Identify which cell holds the provided text, then report its [x, y] central coordinate. 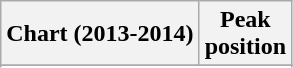
Peak position [245, 34]
Chart (2013-2014) [100, 34]
